Determine the (X, Y) coordinate at the center of the cell enclosing the given text.  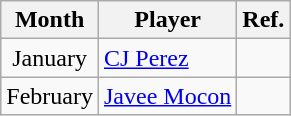
January (50, 58)
Javee Mocon (167, 96)
February (50, 96)
Ref. (264, 20)
Month (50, 20)
Player (167, 20)
CJ Perez (167, 58)
